Determine the [x, y] coordinate at the center of the cell enclosing the given text.  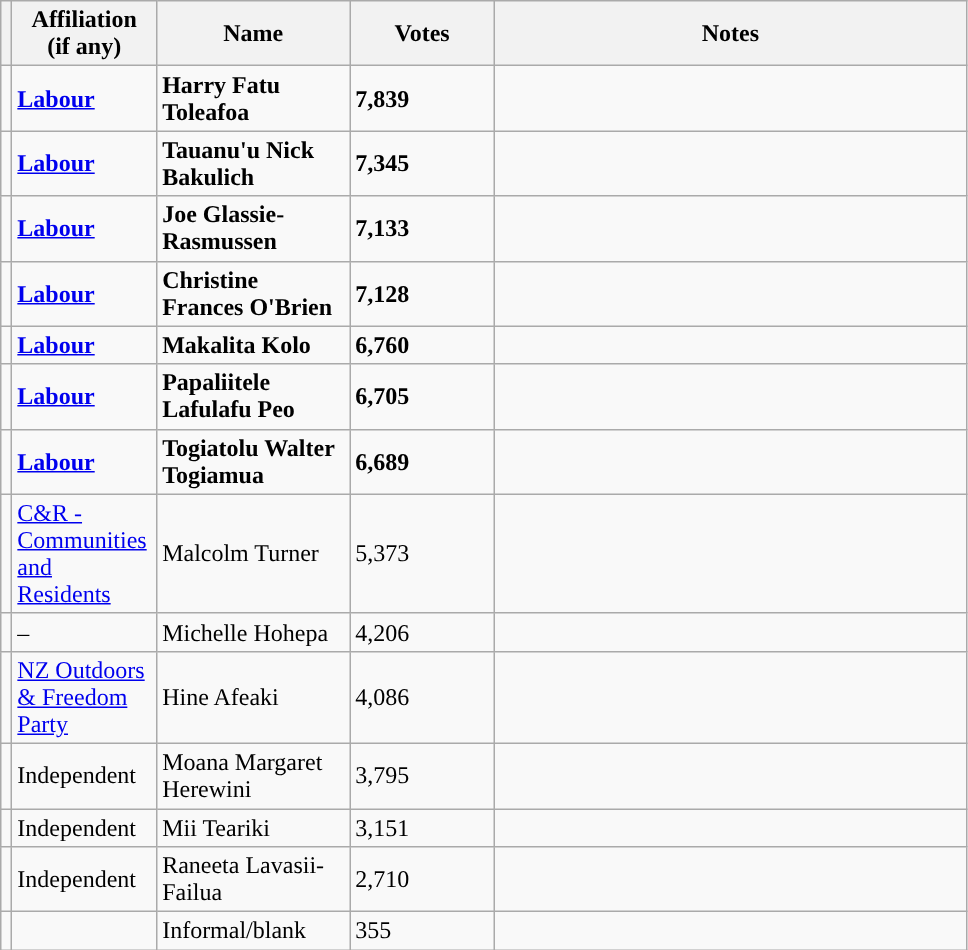
7,128 [422, 294]
Malcolm Turner [254, 554]
6,689 [422, 462]
Harry Fatu Toleafoa [254, 98]
Joe Glassie-Rasmussen [254, 228]
3,795 [422, 776]
C&R - Communities and Residents [84, 554]
Tauanu'u Nick Bakulich [254, 164]
6,760 [422, 345]
Affiliation (if any) [84, 34]
7,839 [422, 98]
Togiatolu Walter Togiamua [254, 462]
Michelle Hohepa [254, 632]
2,710 [422, 880]
Mii Teariki [254, 827]
– [84, 632]
4,086 [422, 697]
Hine Afeaki [254, 697]
4,206 [422, 632]
7,133 [422, 228]
Raneeta Lavasii-Failua [254, 880]
Informal/blank [254, 931]
NZ Outdoors & Freedom Party [84, 697]
Name [254, 34]
6,705 [422, 396]
Moana Margaret Herewini [254, 776]
Votes [422, 34]
Makalita Kolo [254, 345]
Notes [730, 34]
Christine Frances O'Brien [254, 294]
Papaliitele Lafulafu Peo [254, 396]
3,151 [422, 827]
355 [422, 931]
5,373 [422, 554]
7,345 [422, 164]
